Return the [x, y] coordinate for the center point of the cell that contains the specified text.  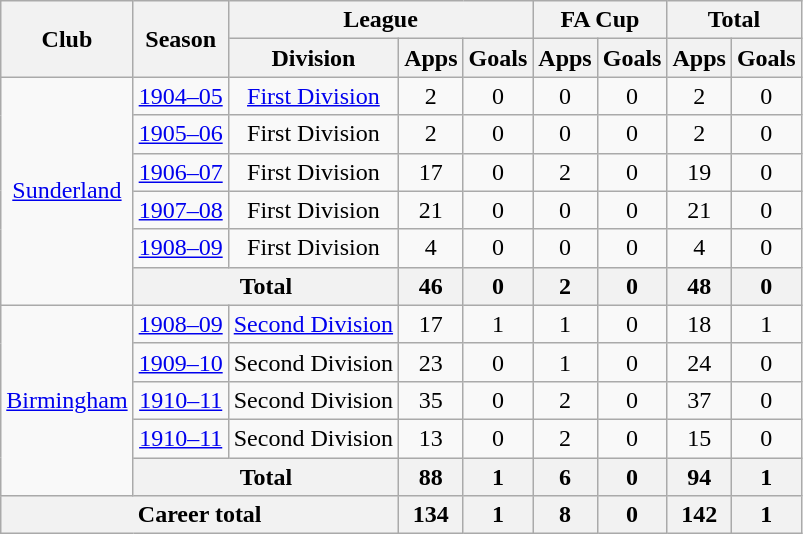
Season [180, 39]
18 [699, 324]
Sunderland [67, 191]
1905–06 [180, 134]
35 [431, 400]
134 [431, 515]
88 [431, 477]
Division [313, 58]
1904–05 [180, 96]
FA Cup [600, 20]
1907–08 [180, 210]
46 [431, 286]
37 [699, 400]
League [380, 20]
8 [565, 515]
19 [699, 172]
142 [699, 515]
48 [699, 286]
13 [431, 438]
Club [67, 39]
94 [699, 477]
15 [699, 438]
Career total [200, 515]
24 [699, 362]
6 [565, 477]
Birmingham [67, 400]
1906–07 [180, 172]
23 [431, 362]
1909–10 [180, 362]
